For the text-containing cell, return its midpoint in [x, y] coordinate format. 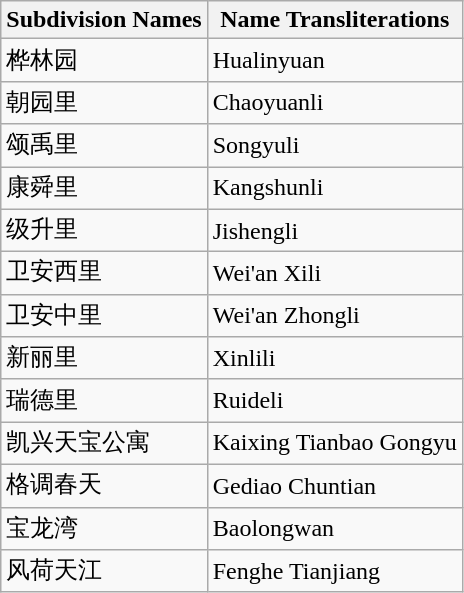
Chaoyuanli [334, 102]
Songyuli [334, 146]
凯兴天宝公寓 [104, 444]
Wei'an Xili [334, 274]
Hualinyuan [334, 60]
颂禹里 [104, 146]
Baolongwan [334, 528]
格调春天 [104, 486]
桦林园 [104, 60]
卫安中里 [104, 316]
瑞德里 [104, 400]
康舜里 [104, 188]
Jishengli [334, 230]
Wei'an Zhongli [334, 316]
级升里 [104, 230]
风荷天江 [104, 572]
Kangshunli [334, 188]
新丽里 [104, 358]
朝园里 [104, 102]
Gediao Chuntian [334, 486]
Fenghe Tianjiang [334, 572]
Ruideli [334, 400]
Name Transliterations [334, 20]
Xinlili [334, 358]
宝龙湾 [104, 528]
Kaixing Tianbao Gongyu [334, 444]
Subdivision Names [104, 20]
卫安西里 [104, 274]
